Pinpoint the cell where the given text exists, returning its [x, y] midpoint coordinate. 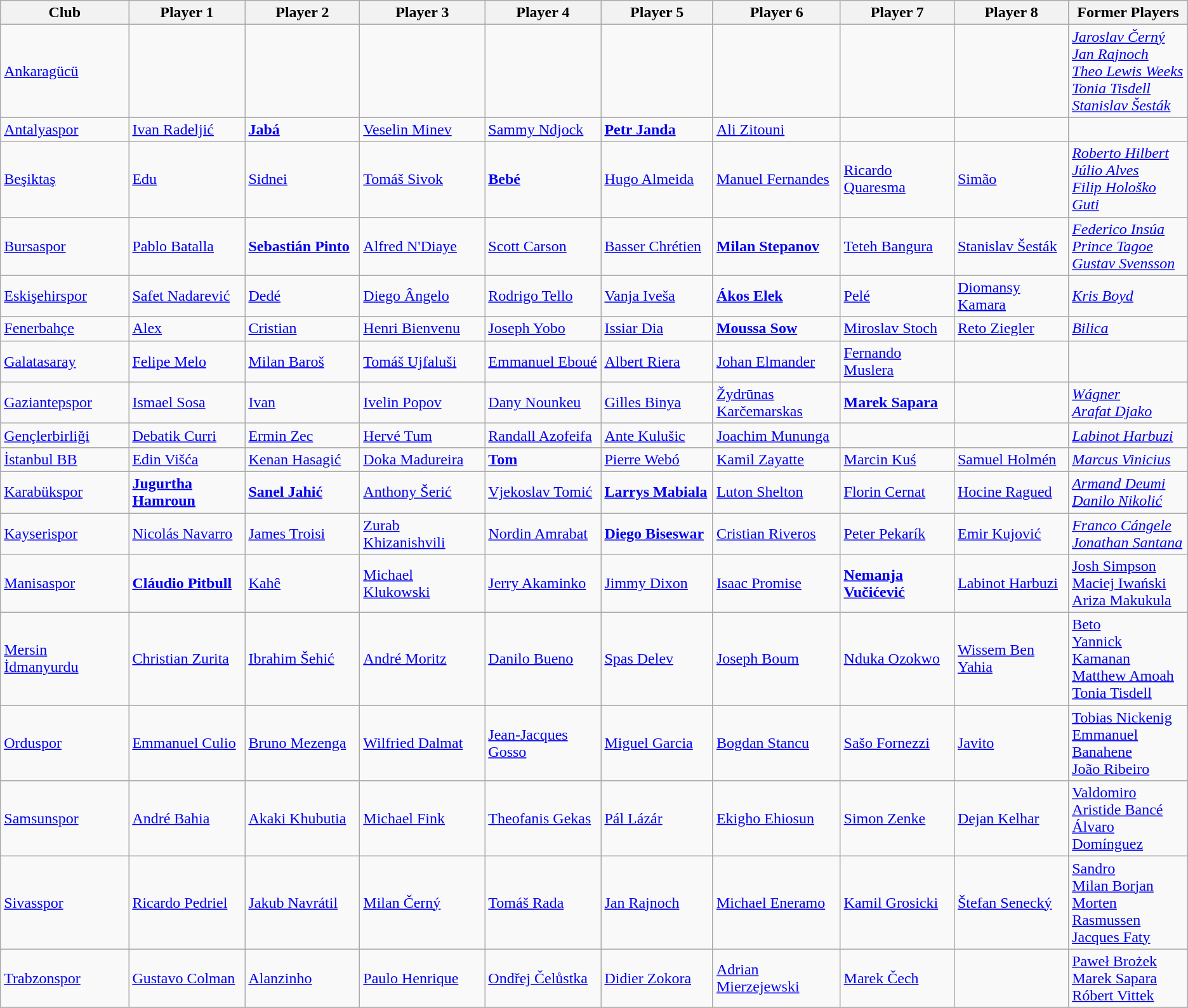
Henri Bienvenu [423, 329]
Ankaragücü [65, 71]
İstanbul BB [65, 459]
Sebastián Pinto [302, 246]
Karabükspor [65, 492]
Former Players [1128, 13]
Hervé Tum [423, 435]
Edu [187, 179]
Tom [543, 459]
James Troisi [302, 533]
Javito [1011, 743]
Veselin Minev [423, 129]
Player 1 [187, 13]
Player 8 [1011, 13]
Samuel Holmén [1011, 459]
Player 5 [657, 13]
Emir Kujović [1011, 533]
Player 7 [897, 13]
Bogdan Stancu [777, 743]
Paweł Brożek Marek Sapara Róbert Vittek [1128, 978]
Wilfried Dalmat [423, 743]
Orduspor [65, 743]
Gençlerbirliği [65, 435]
Alex [187, 329]
Antalyaspor [65, 129]
Simon Zenke [897, 818]
Peter Pekarík [897, 533]
Moussa Sow [777, 329]
Wissem Ben Yahia [1011, 659]
Ricardo Pedriel [187, 903]
Albert Riera [657, 362]
Cláudio Pitbull [187, 584]
Sidnei [302, 179]
Sandro Milan Borjan Morten Rasmussen Jacques Faty [1128, 903]
Nordin Amrabat [543, 533]
Mersin İdmanyurdu [65, 659]
Ali Zitouni [777, 129]
Cristian [302, 329]
Safet Nadarević [187, 296]
Paulo Henrique [423, 978]
Nemanja Vučićević [897, 584]
Roberto Hilbert Júlio Alves Filip Hološko Guti [1128, 179]
Anthony Šerić [423, 492]
Miroslav Stoch [897, 329]
Marek Čech [897, 978]
Ekigho Ehiosun [777, 818]
Theofanis Gekas [543, 818]
Vanja Iveša [657, 296]
Player 3 [423, 13]
Štefan Senecký [1011, 903]
Sašo Fornezzi [897, 743]
Stanislav Šesták [1011, 246]
Ondřej Čelůstka [543, 978]
Joachim Mununga [777, 435]
Johan Elmander [777, 362]
Adrian Mierzejewski [777, 978]
Luton Shelton [777, 492]
Kayserispor [65, 533]
Galatasaray [65, 362]
Ibrahim Šehić [302, 659]
Armand Deumi Danilo Nikolić [1128, 492]
Eskişehirspor [65, 296]
Player 2 [302, 13]
Bursaspor [65, 246]
Dedé [302, 296]
Joseph Boum [777, 659]
Jakub Navrátil [302, 903]
Danilo Bueno [543, 659]
Felipe Melo [187, 362]
Wágner Arafat Djako [1128, 402]
Ivan [302, 402]
Debatik Curri [187, 435]
Jaroslav Černý Jan Rajnoch Theo Lewis Weeks Tonia Tisdell Stanislav Šesták [1128, 71]
Basser Chrétien [657, 246]
Florin Cernat [897, 492]
André Bahia [187, 818]
Scott Carson [543, 246]
Ismael Sosa [187, 402]
Tomáš Sivok [423, 179]
Žydrūnas Karčemarskas [777, 402]
Jugurtha Hamroun [187, 492]
Vjekoslav Tomić [543, 492]
Reto Ziegler [1011, 329]
Michael Eneramo [777, 903]
Fernando Muslera [897, 362]
Sanel Jahić [302, 492]
Edin Višća [187, 459]
Jabá [302, 129]
Sammy Ndjock [543, 129]
Nduka Ozokwo [897, 659]
Dejan Kelhar [1011, 818]
Tomáš Ujfaluši [423, 362]
Doka Madureira [423, 459]
Ricardo Quaresma [897, 179]
Tobias Nickenig Emmanuel Banahene João Ribeiro [1128, 743]
Milan Stepanov [777, 246]
Hocine Ragued [1011, 492]
Player 4 [543, 13]
Trabzonspor [65, 978]
Bilica [1128, 329]
Manuel Fernandes [777, 179]
Rodrigo Tello [543, 296]
Emmanuel Eboué [543, 362]
Jean-Jacques Gosso [543, 743]
Michael Klukowski [423, 584]
Michael Fink [423, 818]
Jerry Akaminko [543, 584]
Didier Zokora [657, 978]
Teteh Bangura [897, 246]
Samsunspor [65, 818]
Akaki Khubutia [302, 818]
Miguel Garcia [657, 743]
Pablo Batalla [187, 246]
Gaziantepspor [65, 402]
Milan Černý [423, 903]
Diego Biseswar [657, 533]
Kamil Grosicki [897, 903]
Alanzinho [302, 978]
Gustavo Colman [187, 978]
Spas Delev [657, 659]
Federico Insúa Prince Tagoe Gustav Svensson [1128, 246]
Nicolás Navarro [187, 533]
Marcus Vinicius [1128, 459]
Jimmy Dixon [657, 584]
Diego Ângelo [423, 296]
Milan Baroš [302, 362]
Jan Rajnoch [657, 903]
Ivelin Popov [423, 402]
Tomáš Rada [543, 903]
Cristian Riveros [777, 533]
Pierre Webó [657, 459]
Hugo Almeida [657, 179]
Ivan Radeljić [187, 129]
Pelé [897, 296]
Bebé [543, 179]
Petr Janda [657, 129]
Player 6 [777, 13]
Valdomiro Aristide Bancé Álvaro Domínguez [1128, 818]
Kahê [302, 584]
Joseph Yobo [543, 329]
Beto Yannick Kamanan Matthew Amoah Tonia Tisdell [1128, 659]
Christian Zurita [187, 659]
Simão [1011, 179]
Kenan Hasagić [302, 459]
Club [65, 13]
Gilles Binya [657, 402]
Diomansy Kamara [1011, 296]
Beşiktaş [65, 179]
André Moritz [423, 659]
Kamil Zayatte [777, 459]
Manisaspor [65, 584]
Marek Sapara [897, 402]
Pál Lázár [657, 818]
Issiar Dia [657, 329]
Emmanuel Culio [187, 743]
Zurab Khizanishvili [423, 533]
Sivasspor [65, 903]
Franco Cángele Jonathan Santana [1128, 533]
Ermin Zec [302, 435]
Larrys Mabiala [657, 492]
Kris Boyd [1128, 296]
Josh Simpson Maciej Iwański Ariza Makukula [1128, 584]
Dany Nounkeu [543, 402]
Alfred N'Diaye [423, 246]
Ante Kulušic [657, 435]
Marcin Kuś [897, 459]
Ákos Elek [777, 296]
Fenerbahçe [65, 329]
Isaac Promise [777, 584]
Bruno Mezenga [302, 743]
Randall Azofeifa [543, 435]
